Search for the cell housing the specified text and yield its (x, y) center coordinate. 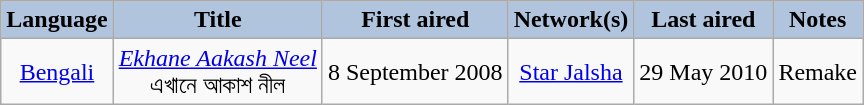
8 September 2008 (415, 72)
Ekhane Aakash Neel এখানে আকাশ নীল (218, 72)
Notes (818, 20)
Last aired (704, 20)
Language (57, 20)
Remake (818, 72)
Title (218, 20)
Bengali (57, 72)
29 May 2010 (704, 72)
Star Jalsha (571, 72)
First aired (415, 20)
Network(s) (571, 20)
